Search for the cell housing the specified text and yield its [X, Y] center coordinate. 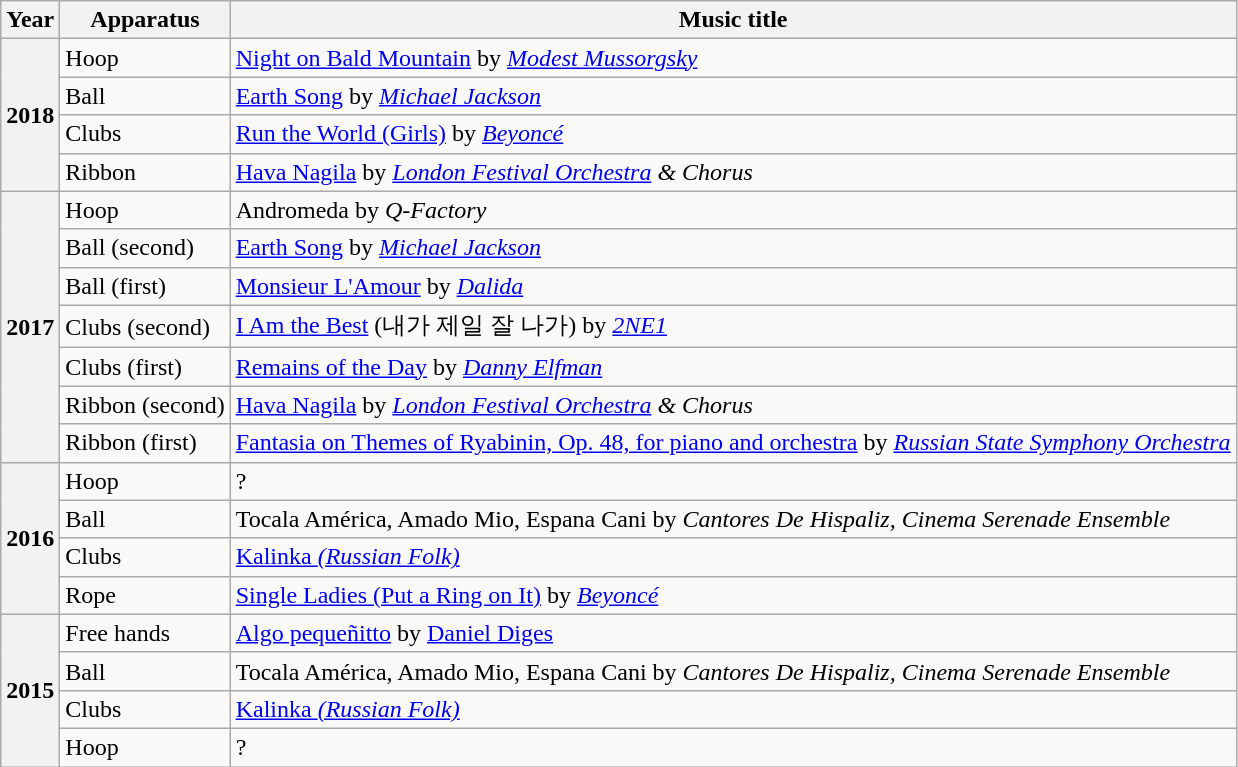
Ribbon (first) [145, 443]
Night on Bald Mountain by Modest Mussorgsky [733, 58]
2017 [30, 326]
Ribbon [145, 172]
Run the World (Girls) by Beyoncé [733, 134]
2015 [30, 690]
Single Ladies (Put a Ring on It) by Beyoncé [733, 595]
Remains of the Day by Danny Elfman [733, 367]
2016 [30, 538]
Andromeda by Q-Factory [733, 210]
Year [30, 20]
Monsieur L'Amour by Dalida [733, 286]
2018 [30, 115]
Ball (second) [145, 248]
I Am the Best (내가 제일 잘 나가) by 2NE1 [733, 326]
Rope [145, 595]
Ribbon (second) [145, 405]
Ball (first) [145, 286]
Music title [733, 20]
Clubs (second) [145, 326]
Free hands [145, 633]
Fantasia on Themes of Ryabinin, Op. 48, for piano and orchestra by Russian State Symphony Orchestra [733, 443]
Clubs (first) [145, 367]
Apparatus [145, 20]
Algo pequeñitto by Daniel Diges [733, 633]
